Output the (x, y) coordinate of the center of the cell containing the given text.  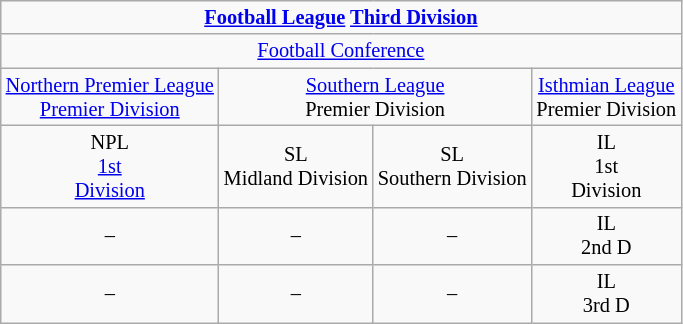
IL2nd D (606, 236)
Southern LeaguePremier Division (376, 97)
NPL1st Division (110, 166)
Northern Premier LeaguePremier Division (110, 97)
IL3rd D (606, 294)
SLMidland Division (296, 166)
Football Conference (341, 51)
Isthmian LeaguePremier Division (606, 97)
SLSouthern Division (452, 166)
Football League Third Division (341, 17)
IL1stDivision (606, 166)
